Scan for the cell matching the given text and deliver its (X, Y) coordinate at center. 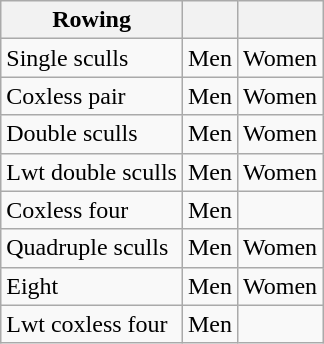
Eight (92, 286)
Lwt coxless four (92, 324)
Lwt double sculls (92, 172)
Single sculls (92, 58)
Quadruple sculls (92, 248)
Double sculls (92, 134)
Rowing (92, 20)
Coxless four (92, 210)
Coxless pair (92, 96)
